Output the (X, Y) coordinate of the center of the cell containing the given text.  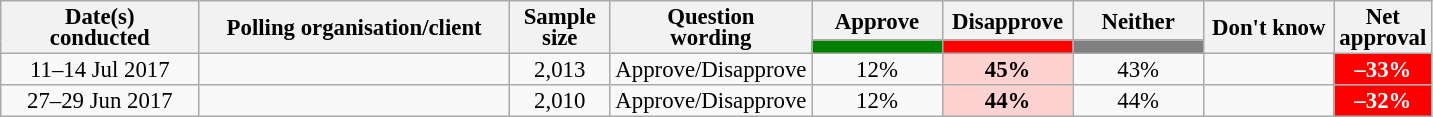
Net approval (1383, 28)
2,010 (560, 101)
–32% (1383, 101)
Polling organisation/client (354, 28)
11–14 Jul 2017 (100, 70)
2,013 (560, 70)
Questionwording (711, 28)
Approve (878, 20)
45% (1008, 70)
43% (1138, 70)
Sample size (560, 28)
–33% (1383, 70)
Date(s)conducted (100, 28)
27–29 Jun 2017 (100, 101)
Disapprove (1008, 20)
Neither (1138, 20)
Don't know (1268, 28)
